Provide the [X, Y] coordinate of the cell's center where the given text is located.  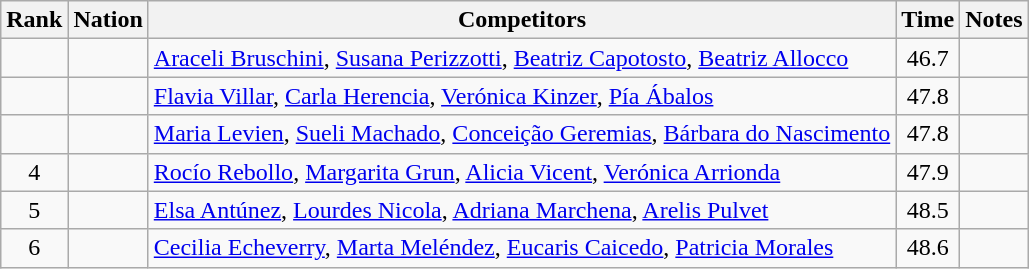
4 [34, 172]
Notes [994, 20]
6 [34, 248]
Cecilia Echeverry, Marta Meléndez, Eucaris Caicedo, Patricia Morales [522, 248]
Flavia Villar, Carla Herencia, Verónica Kinzer, Pía Ábalos [522, 96]
48.5 [928, 210]
Time [928, 20]
5 [34, 210]
Nation [108, 20]
Araceli Bruschini, Susana Perizzotti, Beatriz Capotosto, Beatriz Allocco [522, 58]
Rocío Rebollo, Margarita Grun, Alicia Vicent, Verónica Arrionda [522, 172]
46.7 [928, 58]
Elsa Antúnez, Lourdes Nicola, Adriana Marchena, Arelis Pulvet [522, 210]
47.9 [928, 172]
Rank [34, 20]
Competitors [522, 20]
48.6 [928, 248]
Maria Levien, Sueli Machado, Conceição Geremias, Bárbara do Nascimento [522, 134]
